For the text-containing cell, return its midpoint in [x, y] coordinate format. 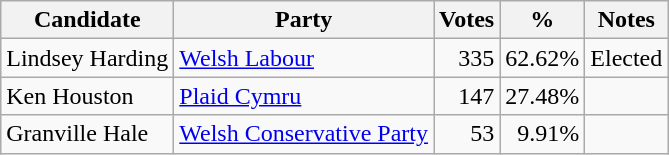
62.62% [542, 58]
Notes [626, 20]
53 [467, 134]
Plaid Cymru [304, 96]
Candidate [88, 20]
Party [304, 20]
Votes [467, 20]
% [542, 20]
Lindsey Harding [88, 58]
Ken Houston [88, 96]
27.48% [542, 96]
Elected [626, 58]
147 [467, 96]
335 [467, 58]
9.91% [542, 134]
Welsh Conservative Party [304, 134]
Welsh Labour [304, 58]
Granville Hale [88, 134]
